Determine the (X, Y) coordinate at the center of the cell enclosing the given text.  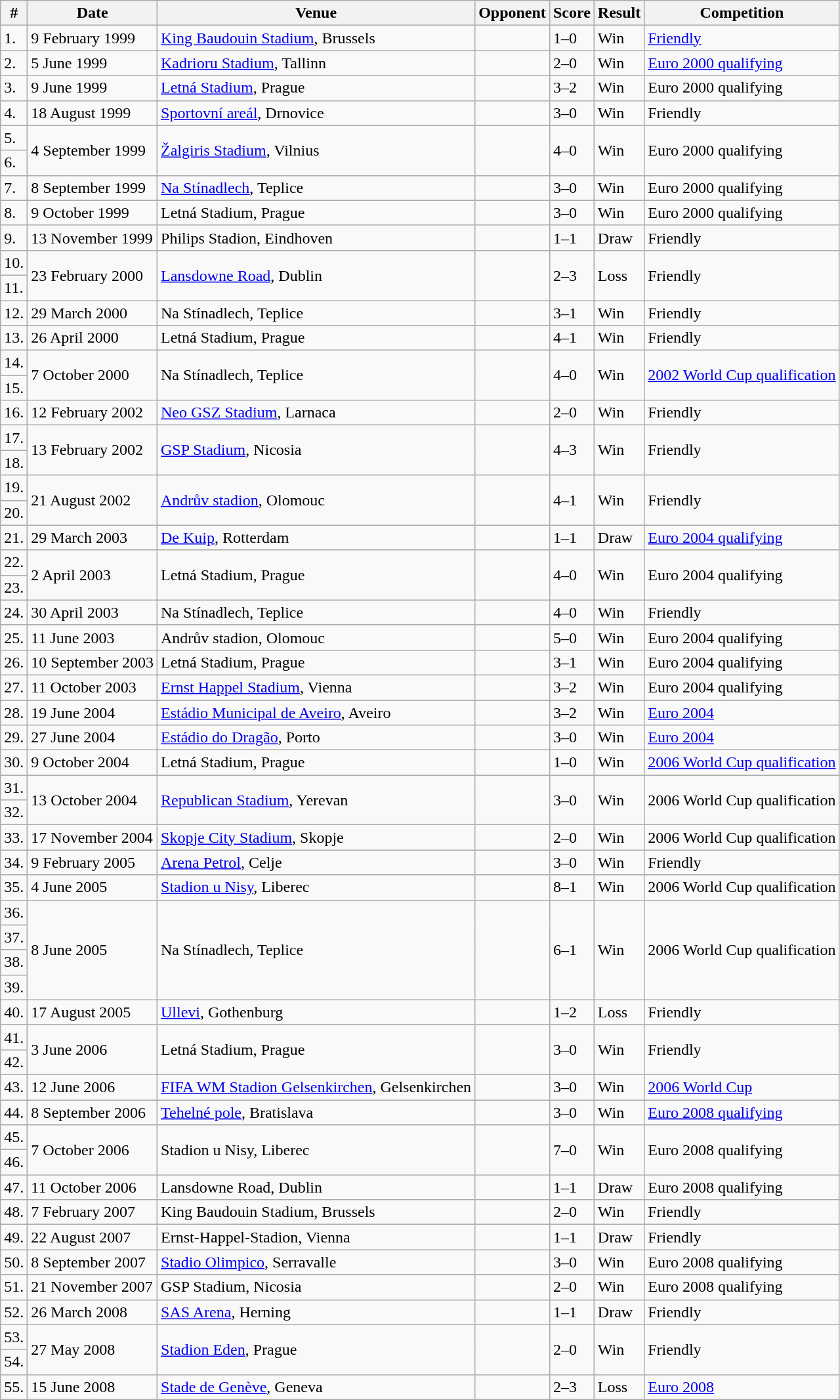
45. (14, 1137)
44. (14, 1113)
48. (14, 1212)
13 February 2002 (93, 450)
Stadio Olimpico, Serravalle (316, 1262)
2. (14, 63)
9 October 1999 (93, 213)
Neo GSZ Stadium, Larnaca (316, 413)
3. (14, 88)
43. (14, 1087)
1–2 (572, 1012)
Philips Stadion, Eindhoven (316, 238)
22 August 2007 (93, 1237)
Competition (742, 13)
Estádio do Dragão, Porto (316, 738)
14. (14, 363)
26 March 2008 (93, 1312)
15. (14, 388)
29. (14, 738)
25. (14, 637)
17 November 2004 (93, 838)
10 September 2003 (93, 662)
36. (14, 912)
11. (14, 287)
9. (14, 238)
40. (14, 1012)
32. (14, 813)
24. (14, 612)
49. (14, 1237)
20. (14, 513)
21 November 2007 (93, 1287)
Kadrioru Stadium, Tallinn (316, 63)
Skopje City Stadium, Skopje (316, 838)
26. (14, 662)
Score (572, 13)
9 June 1999 (93, 88)
2006 World Cup (742, 1087)
12 February 2002 (93, 413)
21. (14, 538)
19 June 2004 (93, 712)
13. (14, 338)
2 April 2003 (93, 575)
27 May 2008 (93, 1349)
27. (14, 687)
Opponent (513, 13)
37. (14, 937)
4 September 1999 (93, 150)
7. (14, 188)
10. (14, 263)
1. (14, 38)
46. (14, 1162)
17 August 2005 (93, 1012)
23 February 2000 (93, 275)
29 March 2000 (93, 313)
8 September 2007 (93, 1262)
29 March 2003 (93, 538)
11 October 2006 (93, 1187)
53. (14, 1337)
18 August 1999 (93, 113)
Result (619, 13)
22. (14, 562)
4 June 2005 (93, 887)
9 October 2004 (93, 763)
8 June 2005 (93, 950)
16. (14, 413)
21 August 2002 (93, 500)
4–3 (572, 450)
15 June 2008 (93, 1387)
6. (14, 163)
Estádio Municipal de Aveiro, Aveiro (316, 712)
De Kuip, Rotterdam (316, 538)
12 June 2006 (93, 1087)
31. (14, 788)
11 June 2003 (93, 637)
47. (14, 1187)
54. (14, 1362)
19. (14, 488)
13 November 1999 (93, 238)
33. (14, 838)
13 October 2004 (93, 800)
51. (14, 1287)
39. (14, 987)
Venue (316, 13)
12. (14, 313)
FIFA WM Stadion Gelsenkirchen, Gelsenkirchen (316, 1087)
9 February 1999 (93, 38)
Tehelné pole, Bratislava (316, 1113)
5 June 1999 (93, 63)
Arena Petrol, Celje (316, 862)
7 February 2007 (93, 1212)
55. (14, 1387)
34. (14, 862)
3 June 2006 (93, 1050)
Ernst Happel Stadium, Vienna (316, 687)
Stade de Genève, Geneva (316, 1387)
Ullevi, Gothenburg (316, 1012)
5–0 (572, 637)
17. (14, 438)
28. (14, 712)
Stadion Eden, Prague (316, 1349)
8 September 1999 (93, 188)
42. (14, 1062)
7 October 2000 (93, 375)
50. (14, 1262)
Sportovní areál, Drnovice (316, 113)
4. (14, 113)
8. (14, 213)
30 April 2003 (93, 612)
Republican Stadium, Yerevan (316, 800)
SAS Arena, Herning (316, 1312)
5. (14, 138)
2002 World Cup qualification (742, 375)
8–1 (572, 887)
8 September 2006 (93, 1113)
30. (14, 763)
38. (14, 962)
# (14, 13)
52. (14, 1312)
7–0 (572, 1150)
Euro 2008 (742, 1387)
18. (14, 463)
9 February 2005 (93, 862)
Date (93, 13)
Žalgiris Stadium, Vilnius (316, 150)
7 October 2006 (93, 1150)
41. (14, 1037)
26 April 2000 (93, 338)
6–1 (572, 950)
11 October 2003 (93, 687)
27 June 2004 (93, 738)
35. (14, 887)
23. (14, 587)
Ernst-Happel-Stadion, Vienna (316, 1237)
